Extract the (X, Y) coordinate from the center of the cell holding the provided text.  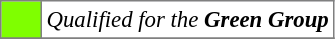
Qualified for the Green Group (188, 20)
